Locate the cell with the specified text and output its (x, y) center coordinate. 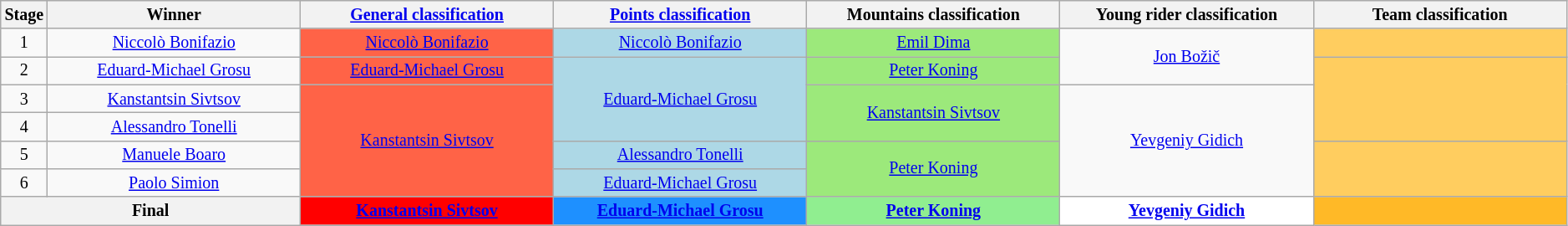
Emil Dima (934, 44)
Jon Božič (1186, 57)
Team classification (1440, 15)
5 (24, 154)
Winner (174, 15)
Manuele Boaro (174, 154)
Final (150, 211)
Paolo Simion (174, 182)
Stage (24, 15)
1 (24, 44)
Points classification (680, 15)
3 (24, 99)
Mountains classification (934, 15)
6 (24, 182)
General classification (428, 15)
Young rider classification (1186, 15)
2 (24, 70)
4 (24, 127)
